Extract the (X, Y) coordinate from the center of the cell holding the provided text.  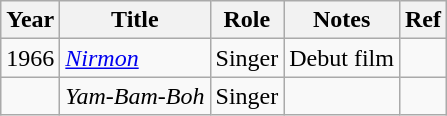
Year (30, 20)
Nirmon (135, 58)
Notes (342, 20)
Yam-Bam-Boh (135, 96)
Debut film (342, 58)
Role (247, 20)
1966 (30, 58)
Title (135, 20)
Ref (422, 20)
